Output the [X, Y] coordinate of the center of the cell containing the given text.  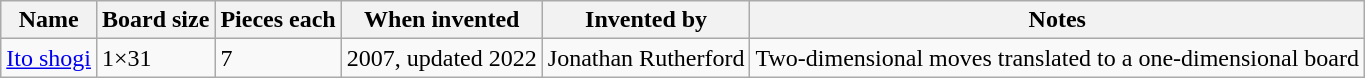
7 [278, 58]
Pieces each [278, 20]
When invented [442, 20]
Ito shogi [49, 58]
Invented by [646, 20]
2007, updated 2022 [442, 58]
Board size [155, 20]
1×31 [155, 58]
Jonathan Rutherford [646, 58]
Notes [1058, 20]
Name [49, 20]
Two-dimensional moves translated to a one-dimensional board [1058, 58]
